Return (x, y) of the center of cell containing provided text 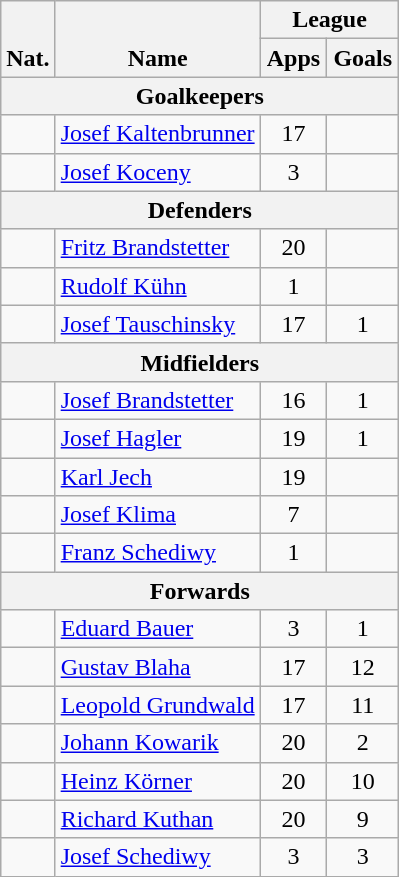
Rudolf Kühn (158, 286)
Midfielders (200, 362)
Josef Tauschinsky (158, 324)
9 (363, 819)
Eduard Bauer (158, 629)
10 (363, 781)
Goalkeepers (200, 96)
Josef Schediwy (158, 857)
Josef Hagler (158, 438)
Josef Kaltenbrunner (158, 134)
Karl Jech (158, 477)
Richard Kuthan (158, 819)
Forwards (200, 591)
11 (363, 705)
Name (158, 39)
Josef Klima (158, 515)
7 (294, 515)
16 (294, 400)
Heinz Körner (158, 781)
Goals (363, 58)
Gustav Blaha (158, 667)
12 (363, 667)
Josef Brandstetter (158, 400)
Fritz Brandstetter (158, 248)
Leopold Grundwald (158, 705)
Franz Schediwy (158, 553)
League (330, 20)
2 (363, 743)
Josef Koceny (158, 172)
Defenders (200, 210)
Apps (294, 58)
Nat. (28, 39)
Johann Kowarik (158, 743)
